Determine the [X, Y] coordinate at the center of the cell enclosing the given text.  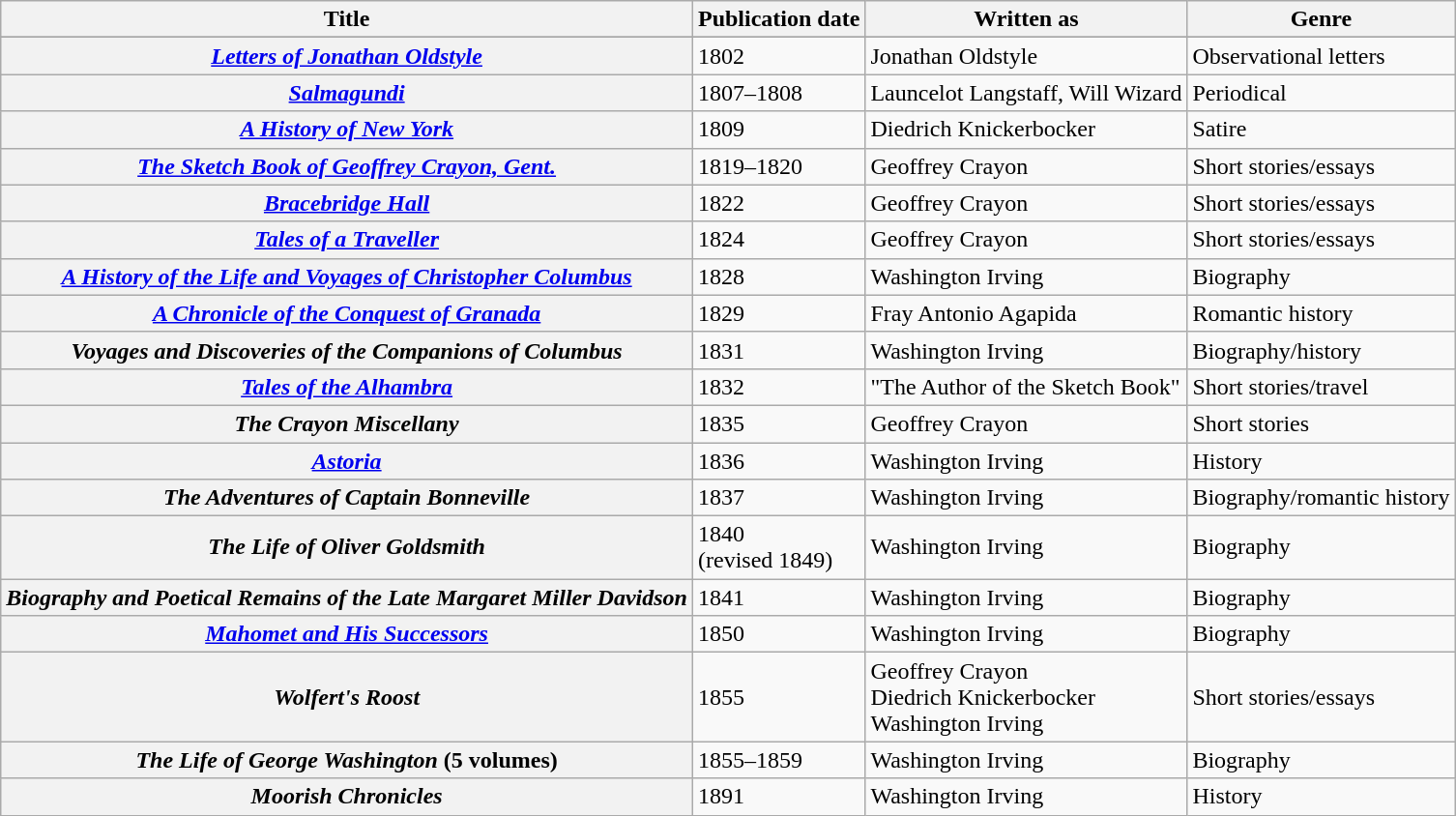
The Adventures of Captain Bonneville [347, 498]
1809 [778, 130]
Letters of Jonathan Oldstyle [347, 56]
The Crayon Miscellany [347, 423]
Biography and Poetical Remains of the Late Margaret Miller Davidson [347, 597]
Wolfert's Roost [347, 697]
1828 [778, 277]
1836 [778, 461]
1891 [778, 797]
1824 [778, 240]
1832 [778, 387]
1837 [778, 498]
Short stories [1321, 423]
Salmagundi [347, 93]
1855 [778, 697]
1850 [778, 634]
Biography/romantic history [1321, 498]
Geoffrey CrayonDiedrich KnickerbockerWashington Irving [1027, 697]
Title [347, 19]
The Life of Oliver Goldsmith [347, 547]
1841 [778, 597]
Romantic history [1321, 313]
Written as [1027, 19]
1802 [778, 56]
Voyages and Discoveries of the Companions of Columbus [347, 350]
Genre [1321, 19]
The Sketch Book of Geoffrey Crayon, Gent. [347, 166]
A History of the Life and Voyages of Christopher Columbus [347, 277]
Bracebridge Hall [347, 203]
1840(revised 1849) [778, 547]
Tales of the Alhambra [347, 387]
The Life of George Washington (5 volumes) [347, 760]
Biography/history [1321, 350]
A Chronicle of the Conquest of Granada [347, 313]
Diedrich Knickerbocker [1027, 130]
Publication date [778, 19]
1855–1859 [778, 760]
1807–1808 [778, 93]
Jonathan Oldstyle [1027, 56]
"The Author of the Sketch Book" [1027, 387]
1831 [778, 350]
Moorish Chronicles [347, 797]
1829 [778, 313]
1822 [778, 203]
Launcelot Langstaff, Will Wizard [1027, 93]
Satire [1321, 130]
Periodical [1321, 93]
A History of New York [347, 130]
Mahomet and His Successors [347, 634]
Observational letters [1321, 56]
Short stories/travel [1321, 387]
Fray Antonio Agapida [1027, 313]
1835 [778, 423]
Tales of a Traveller [347, 240]
1819–1820 [778, 166]
Astoria [347, 461]
